Extract the [X, Y] coordinate from the center of the cell holding the provided text.  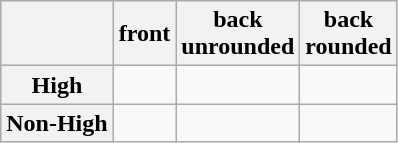
backrounded [348, 34]
High [57, 85]
front [144, 34]
Non-High [57, 123]
backunrounded [238, 34]
